Output the (X, Y) coordinate of the center of the cell containing the given text.  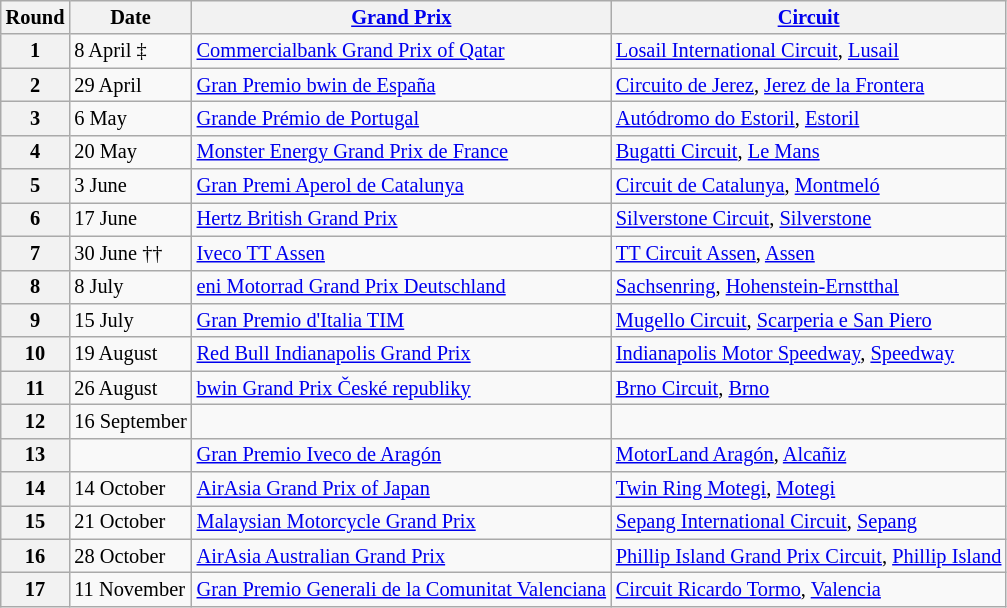
12 (36, 421)
8 July (130, 287)
2 (36, 85)
MotorLand Aragón, Alcañiz (808, 455)
Sachsenring, Hohenstein-Ernstthal (808, 287)
Gran Premio Iveco de Aragón (402, 455)
Circuit de Catalunya, Montmeló (808, 186)
Round (36, 17)
Circuito de Jerez, Jerez de la Frontera (808, 85)
9 (36, 320)
Twin Ring Motegi, Motegi (808, 489)
6 May (130, 118)
Commercialbank Grand Prix of Qatar (402, 51)
15 July (130, 320)
Brno Circuit, Brno (808, 388)
Circuit (808, 17)
Monster Energy Grand Prix de France (402, 152)
Bugatti Circuit, Le Mans (808, 152)
5 (36, 186)
TT Circuit Assen, Assen (808, 253)
19 August (130, 354)
bwin Grand Prix České republiky (402, 388)
Hertz British Grand Prix (402, 219)
Red Bull Indianapolis Grand Prix (402, 354)
11 November (130, 589)
Date (130, 17)
10 (36, 354)
Autódromo do Estoril, Estoril (808, 118)
Grande Prémio de Portugal (402, 118)
16 September (130, 421)
Phillip Island Grand Prix Circuit, Phillip Island (808, 556)
7 (36, 253)
AirAsia Grand Prix of Japan (402, 489)
13 (36, 455)
8 (36, 287)
3 June (130, 186)
Mugello Circuit, Scarperia e San Piero (808, 320)
14 October (130, 489)
Gran Premio d'Italia TIM (402, 320)
Silverstone Circuit, Silverstone (808, 219)
3 (36, 118)
AirAsia Australian Grand Prix (402, 556)
17 June (130, 219)
28 October (130, 556)
eni Motorrad Grand Prix Deutschland (402, 287)
11 (36, 388)
4 (36, 152)
30 June †† (130, 253)
17 (36, 589)
26 August (130, 388)
Malaysian Motorcycle Grand Prix (402, 522)
Losail International Circuit, Lusail (808, 51)
Gran Premi Aperol de Catalunya (402, 186)
Sepang International Circuit, Sepang (808, 522)
29 April (130, 85)
20 May (130, 152)
14 (36, 489)
Grand Prix (402, 17)
21 October (130, 522)
Iveco TT Assen (402, 253)
1 (36, 51)
6 (36, 219)
8 April ‡ (130, 51)
16 (36, 556)
Gran Premio bwin de España (402, 85)
Gran Premio Generali de la Comunitat Valenciana (402, 589)
Circuit Ricardo Tormo, Valencia (808, 589)
Indianapolis Motor Speedway, Speedway (808, 354)
15 (36, 522)
